Extract the [x, y] coordinate from the center of the cell holding the provided text.  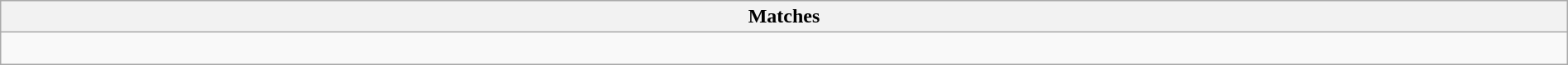
Matches [784, 17]
